Return (X, Y) of the center of cell containing provided text 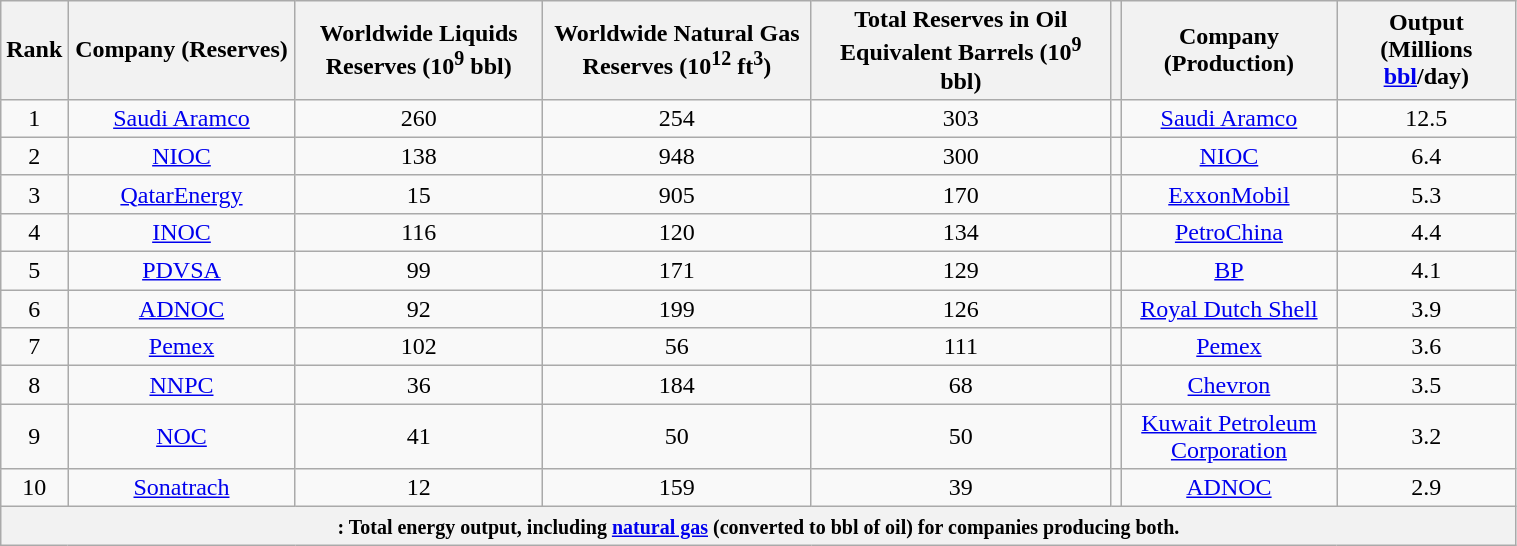
: Total energy output, including natural gas (converted to bbl of oil) for companies producing both. (758, 526)
134 (960, 232)
68 (960, 385)
39 (960, 488)
1 (34, 118)
9 (34, 436)
2.9 (1426, 488)
BP (1228, 271)
Worldwide Liquids Reserves (109 bbl) (418, 50)
56 (676, 347)
Total Reserves in Oil Equivalent Barrels (109 bbl) (960, 50)
Worldwide Natural Gas Reserves (1012 ft3) (676, 50)
ExxonMobil (1228, 194)
QatarEnergy (182, 194)
Rank (34, 50)
92 (418, 309)
Company (Reserves) (182, 50)
6 (34, 309)
116 (418, 232)
3.9 (1426, 309)
Sonatrach (182, 488)
15 (418, 194)
8 (34, 385)
120 (676, 232)
Kuwait Petroleum Corporation (1228, 436)
260 (418, 118)
138 (418, 156)
184 (676, 385)
2 (34, 156)
5 (34, 271)
INOC (182, 232)
4.4 (1426, 232)
7 (34, 347)
3.2 (1426, 436)
10 (34, 488)
Output (Millions bbl/day) (1426, 50)
129 (960, 271)
41 (418, 436)
Company (Production) (1228, 50)
111 (960, 347)
3.6 (1426, 347)
170 (960, 194)
3 (34, 194)
102 (418, 347)
5.3 (1426, 194)
Royal Dutch Shell (1228, 309)
4.1 (1426, 271)
905 (676, 194)
NOC (182, 436)
199 (676, 309)
PDVSA (182, 271)
303 (960, 118)
948 (676, 156)
171 (676, 271)
99 (418, 271)
254 (676, 118)
6.4 (1426, 156)
12.5 (1426, 118)
NNPC (182, 385)
3.5 (1426, 385)
PetroChina (1228, 232)
300 (960, 156)
159 (676, 488)
36 (418, 385)
4 (34, 232)
126 (960, 309)
Chevron (1228, 385)
12 (418, 488)
